From the cell containing the given text, extract its center point as [X, Y] coordinate. 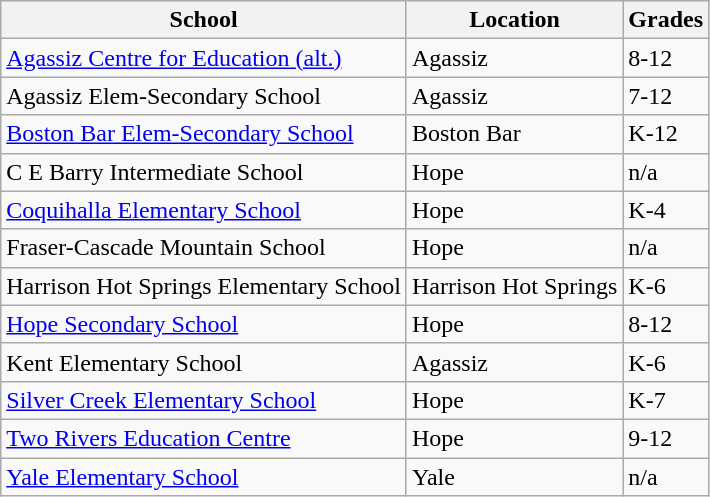
Harrison Hot Springs Elementary School [204, 286]
Yale [514, 477]
Agassiz Centre for Education (alt.) [204, 58]
Yale Elementary School [204, 477]
Silver Creek Elementary School [204, 400]
7-12 [666, 96]
Agassiz Elem-Secondary School [204, 96]
Coquihalla Elementary School [204, 210]
Boston Bar Elem-Secondary School [204, 134]
Fraser-Cascade Mountain School [204, 248]
K-7 [666, 400]
Two Rivers Education Centre [204, 438]
Hope Secondary School [204, 324]
Kent Elementary School [204, 362]
K-12 [666, 134]
9-12 [666, 438]
Harrison Hot Springs [514, 286]
School [204, 20]
C E Barry Intermediate School [204, 172]
K-4 [666, 210]
Boston Bar [514, 134]
Location [514, 20]
Grades [666, 20]
